Detect which cell encompasses the target text, then output its [X, Y] center coordinate. 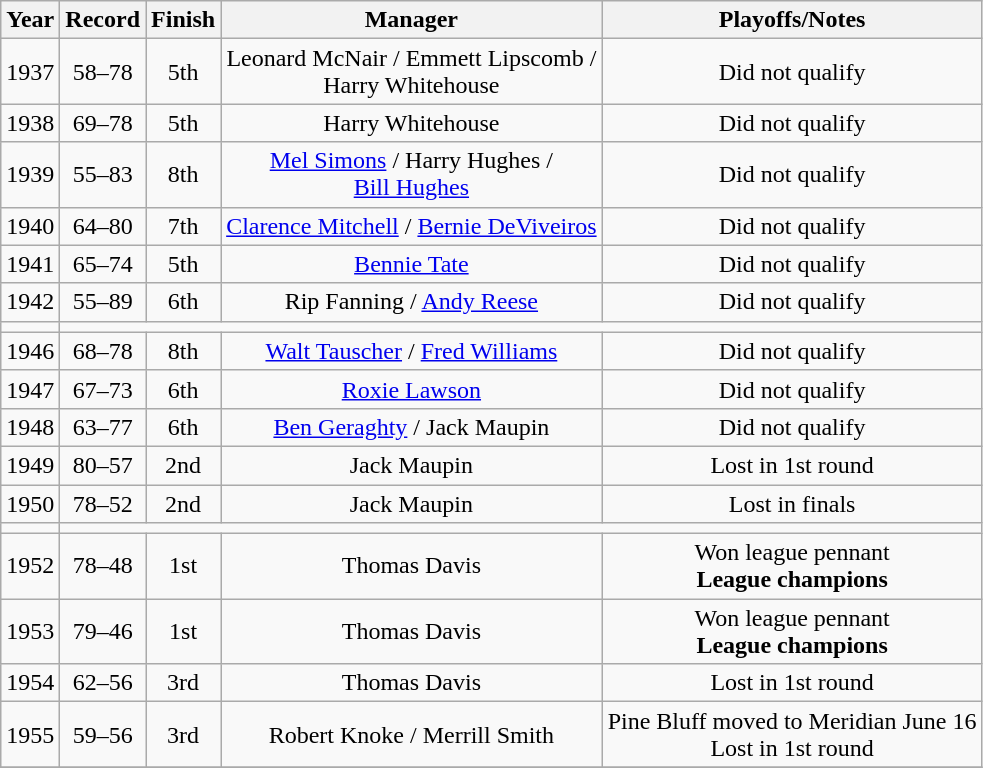
Robert Knoke / Merrill Smith [412, 734]
55–83 [103, 174]
1949 [30, 465]
1940 [30, 226]
1954 [30, 683]
55–89 [103, 302]
Clarence Mitchell / Bernie DeViveiros [412, 226]
59–56 [103, 734]
62–56 [103, 683]
69–78 [103, 123]
1939 [30, 174]
Rip Fanning / Andy Reese [412, 302]
Year [30, 20]
Roxie Lawson [412, 389]
Leonard McNair / Emmett Lipscomb / Harry Whitehouse [412, 72]
Finish [184, 20]
78–52 [103, 503]
Playoffs/Notes [792, 20]
1955 [30, 734]
Manager [412, 20]
78–48 [103, 566]
Bennie Tate [412, 264]
1947 [30, 389]
Lost in finals [792, 503]
63–77 [103, 427]
1937 [30, 72]
79–46 [103, 632]
Harry Whitehouse [412, 123]
1948 [30, 427]
1952 [30, 566]
64–80 [103, 226]
1942 [30, 302]
68–78 [103, 351]
Record [103, 20]
Mel Simons / Harry Hughes / Bill Hughes [412, 174]
1950 [30, 503]
1953 [30, 632]
7th [184, 226]
67–73 [103, 389]
1946 [30, 351]
1938 [30, 123]
65–74 [103, 264]
Walt Tauscher / Fred Williams [412, 351]
Ben Geraghty / Jack Maupin [412, 427]
80–57 [103, 465]
58–78 [103, 72]
Pine Bluff moved to Meridian June 16Lost in 1st round [792, 734]
1941 [30, 264]
